Determine the (X, Y) coordinate at the center of the cell enclosing the given text.  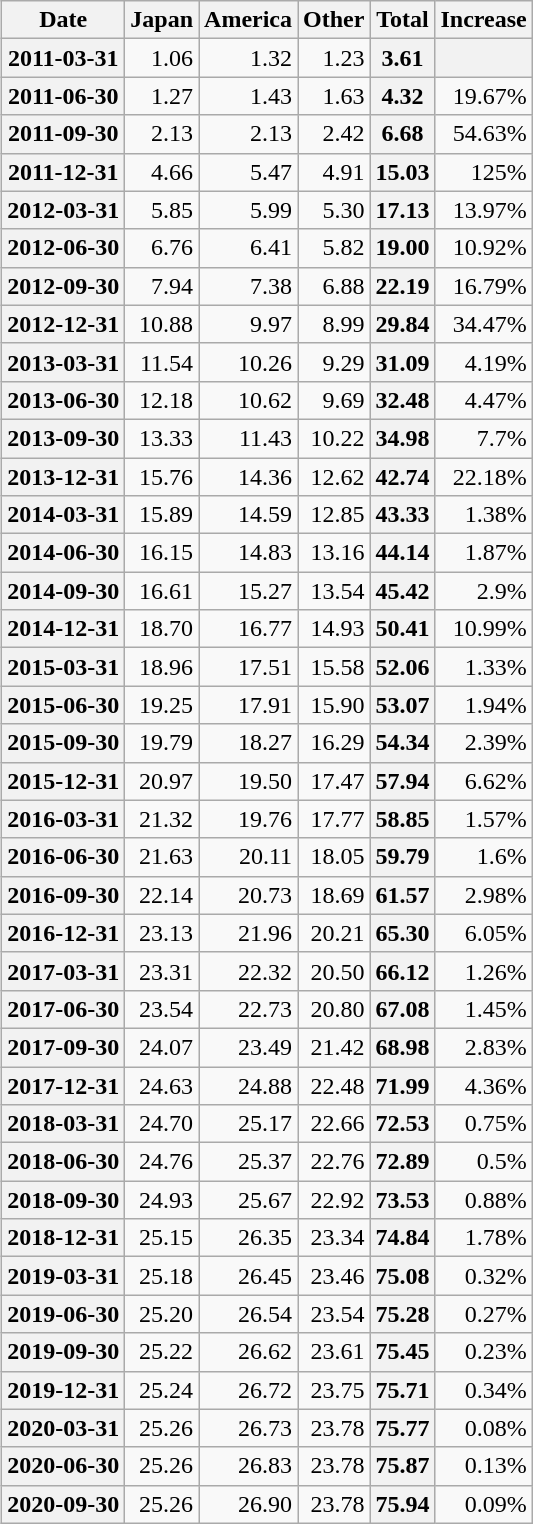
0.27% (484, 1314)
17.47 (334, 781)
25.37 (248, 1162)
1.38% (484, 515)
10.62 (248, 400)
26.62 (248, 1352)
2012-06-30 (64, 248)
2014-03-31 (64, 515)
2020-03-31 (64, 1428)
Other (334, 20)
1.43 (248, 96)
13.97% (484, 210)
26.45 (248, 1276)
17.51 (248, 667)
16.77 (248, 629)
65.30 (402, 933)
72.89 (402, 1162)
52.06 (402, 667)
15.76 (162, 477)
2.39% (484, 743)
17.13 (402, 210)
75.87 (402, 1466)
10.26 (248, 362)
58.85 (402, 819)
23.34 (334, 1238)
15.89 (162, 515)
23.49 (248, 1047)
2018-03-31 (64, 1124)
19.76 (248, 819)
1.6% (484, 857)
2011-09-30 (64, 134)
2018-06-30 (64, 1162)
26.90 (248, 1504)
2014-12-31 (64, 629)
1.78% (484, 1238)
2016-09-30 (64, 895)
34.47% (484, 324)
14.36 (248, 477)
20.21 (334, 933)
2.9% (484, 591)
7.7% (484, 438)
19.79 (162, 743)
2011-06-30 (64, 96)
74.84 (402, 1238)
9.69 (334, 400)
42.74 (402, 477)
24.70 (162, 1124)
2015-09-30 (64, 743)
20.11 (248, 857)
22.73 (248, 1009)
21.96 (248, 933)
24.76 (162, 1162)
16.15 (162, 553)
2012-12-31 (64, 324)
0.32% (484, 1276)
59.79 (402, 857)
44.14 (402, 553)
2020-06-30 (64, 1466)
2015-12-31 (64, 781)
2017-06-30 (64, 1009)
Total (402, 20)
0.23% (484, 1352)
25.22 (162, 1352)
21.42 (334, 1047)
11.54 (162, 362)
23.31 (162, 971)
22.76 (334, 1162)
17.91 (248, 705)
4.36% (484, 1085)
20.50 (334, 971)
75.08 (402, 1276)
53.07 (402, 705)
6.05% (484, 933)
0.34% (484, 1390)
26.73 (248, 1428)
2016-06-30 (64, 857)
75.77 (402, 1428)
1.23 (334, 58)
50.41 (402, 629)
22.48 (334, 1085)
75.45 (402, 1352)
America (248, 20)
1.45% (484, 1009)
1.63 (334, 96)
125% (484, 172)
5.85 (162, 210)
66.12 (402, 971)
1.26% (484, 971)
26.54 (248, 1314)
20.73 (248, 895)
2012-09-30 (64, 286)
Date (64, 20)
18.70 (162, 629)
19.25 (162, 705)
16.61 (162, 591)
12.62 (334, 477)
61.57 (402, 895)
24.63 (162, 1085)
2011-03-31 (64, 58)
5.47 (248, 172)
13.54 (334, 591)
4.91 (334, 172)
19.67% (484, 96)
31.09 (402, 362)
10.92% (484, 248)
25.20 (162, 1314)
73.53 (402, 1200)
34.98 (402, 438)
6.62% (484, 781)
2019-12-31 (64, 1390)
25.15 (162, 1238)
7.38 (248, 286)
54.63% (484, 134)
4.19% (484, 362)
43.33 (402, 515)
2014-06-30 (64, 553)
5.99 (248, 210)
2011-12-31 (64, 172)
68.98 (402, 1047)
1.27 (162, 96)
29.84 (402, 324)
24.07 (162, 1047)
3.61 (402, 58)
71.99 (402, 1085)
4.66 (162, 172)
2016-12-31 (64, 933)
20.80 (334, 1009)
6.41 (248, 248)
25.18 (162, 1276)
21.32 (162, 819)
2019-03-31 (64, 1276)
4.47% (484, 400)
2012-03-31 (64, 210)
2019-09-30 (64, 1352)
19.50 (248, 781)
1.06 (162, 58)
1.87% (484, 553)
57.94 (402, 781)
8.99 (334, 324)
2013-06-30 (64, 400)
4.32 (402, 96)
10.88 (162, 324)
22.92 (334, 1200)
2020-09-30 (64, 1504)
23.13 (162, 933)
2013-03-31 (64, 362)
0.75% (484, 1124)
2014-09-30 (64, 591)
22.14 (162, 895)
20.97 (162, 781)
2013-09-30 (64, 438)
25.67 (248, 1200)
5.82 (334, 248)
15.58 (334, 667)
2017-09-30 (64, 1047)
10.22 (334, 438)
75.94 (402, 1504)
23.46 (334, 1276)
2015-03-31 (64, 667)
22.18% (484, 477)
15.03 (402, 172)
9.29 (334, 362)
72.53 (402, 1124)
17.77 (334, 819)
15.90 (334, 705)
12.18 (162, 400)
32.48 (402, 400)
26.83 (248, 1466)
18.69 (334, 895)
Japan (162, 20)
54.34 (402, 743)
0.09% (484, 1504)
75.71 (402, 1390)
24.93 (162, 1200)
9.97 (248, 324)
2016-03-31 (64, 819)
2017-03-31 (64, 971)
6.68 (402, 134)
15.27 (248, 591)
1.33% (484, 667)
14.59 (248, 515)
6.76 (162, 248)
22.66 (334, 1124)
1.32 (248, 58)
14.83 (248, 553)
2.83% (484, 1047)
13.33 (162, 438)
5.30 (334, 210)
21.63 (162, 857)
25.24 (162, 1390)
13.16 (334, 553)
2013-12-31 (64, 477)
24.88 (248, 1085)
7.94 (162, 286)
6.88 (334, 286)
0.5% (484, 1162)
18.05 (334, 857)
16.29 (334, 743)
Increase (484, 20)
2018-09-30 (64, 1200)
14.93 (334, 629)
12.85 (334, 515)
23.75 (334, 1390)
22.32 (248, 971)
16.79% (484, 286)
0.08% (484, 1428)
25.17 (248, 1124)
1.94% (484, 705)
23.61 (334, 1352)
26.35 (248, 1238)
2015-06-30 (64, 705)
45.42 (402, 591)
18.27 (248, 743)
2.42 (334, 134)
1.57% (484, 819)
26.72 (248, 1390)
18.96 (162, 667)
0.13% (484, 1466)
75.28 (402, 1314)
2018-12-31 (64, 1238)
67.08 (402, 1009)
2.98% (484, 895)
10.99% (484, 629)
0.88% (484, 1200)
2019-06-30 (64, 1314)
22.19 (402, 286)
19.00 (402, 248)
2017-12-31 (64, 1085)
11.43 (248, 438)
